Search for the cell housing the specified text and yield its (x, y) center coordinate. 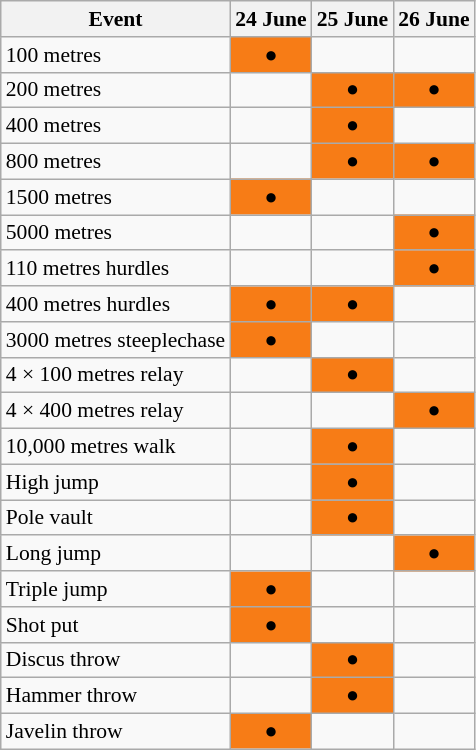
110 metres hurdles (116, 269)
400 metres hurdles (116, 304)
26 June (434, 19)
4 × 400 metres relay (116, 411)
400 metres (116, 126)
25 June (352, 19)
Triple jump (116, 589)
Shot put (116, 625)
Hammer throw (116, 696)
4 × 100 metres relay (116, 375)
200 metres (116, 90)
5000 metres (116, 233)
Discus throw (116, 660)
High jump (116, 482)
Long jump (116, 554)
Pole vault (116, 518)
24 June (270, 19)
3000 metres steeplechase (116, 340)
100 metres (116, 55)
Javelin throw (116, 732)
Event (116, 19)
10,000 metres walk (116, 447)
1500 metres (116, 197)
800 metres (116, 162)
